Pinpoint the cell where the given text exists, returning its [x, y] midpoint coordinate. 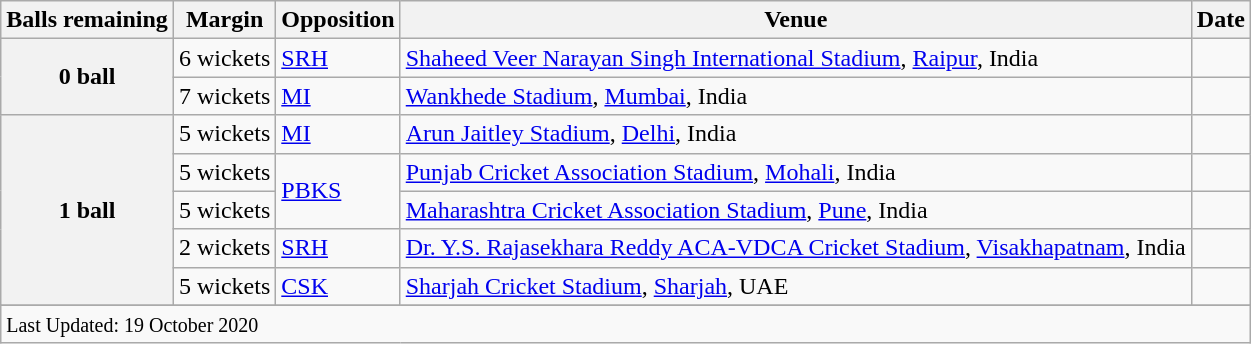
Sharjah Cricket Stadium, Sharjah, UAE [796, 286]
Dr. Y.S. Rajasekhara Reddy ACA-VDCA Cricket Stadium, Visakhapatnam, India [796, 248]
Maharashtra Cricket Association Stadium, Pune, India [796, 210]
Punjab Cricket Association Stadium, Mohali, India [796, 172]
Margin [224, 20]
Opposition [338, 20]
0 ball [88, 77]
2 wickets [224, 248]
Shaheed Veer Narayan Singh International Stadium, Raipur, India [796, 58]
Date [1220, 20]
Wankhede Stadium, Mumbai, India [796, 96]
6 wickets [224, 58]
1 ball [88, 210]
7 wickets [224, 96]
CSK [338, 286]
Venue [796, 20]
Last Updated: 19 October 2020 [626, 324]
Arun Jaitley Stadium, Delhi, India [796, 134]
PBKS [338, 191]
Balls remaining [88, 20]
